From the cell containing the given text, extract its center point as (X, Y) coordinate. 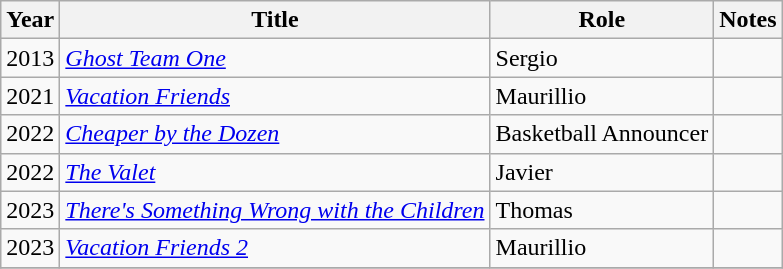
2021 (30, 96)
The Valet (275, 172)
Ghost Team One (275, 58)
Vacation Friends (275, 96)
Vacation Friends 2 (275, 248)
Basketball Announcer (602, 134)
There's Something Wrong with the Children (275, 210)
Thomas (602, 210)
Cheaper by the Dozen (275, 134)
Year (30, 20)
2013 (30, 58)
Role (602, 20)
Javier (602, 172)
Title (275, 20)
Sergio (602, 58)
Notes (748, 20)
